Search for the cell housing the specified text and yield its [X, Y] center coordinate. 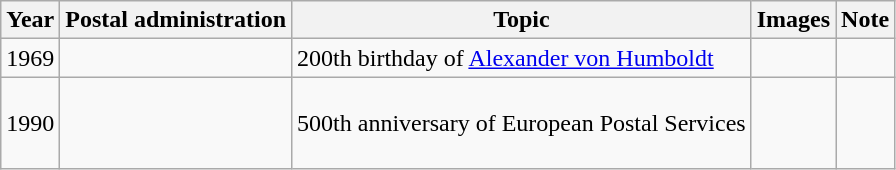
200th birthday of Alexander von Humboldt [522, 58]
500th anniversary of European Postal Services [522, 123]
1990 [30, 123]
Postal administration [176, 20]
Note [866, 20]
Topic [522, 20]
Year [30, 20]
Images [793, 20]
1969 [30, 58]
